Scan for the cell matching the given text and deliver its [X, Y] coordinate at center. 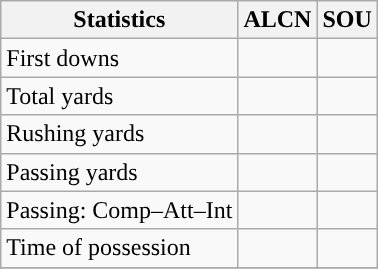
Passing: Comp–Att–Int [120, 210]
Passing yards [120, 172]
Rushing yards [120, 134]
First downs [120, 58]
SOU [347, 20]
Time of possession [120, 248]
Statistics [120, 20]
Total yards [120, 96]
ALCN [278, 20]
